For the text-containing cell, return its midpoint in (X, Y) coordinate format. 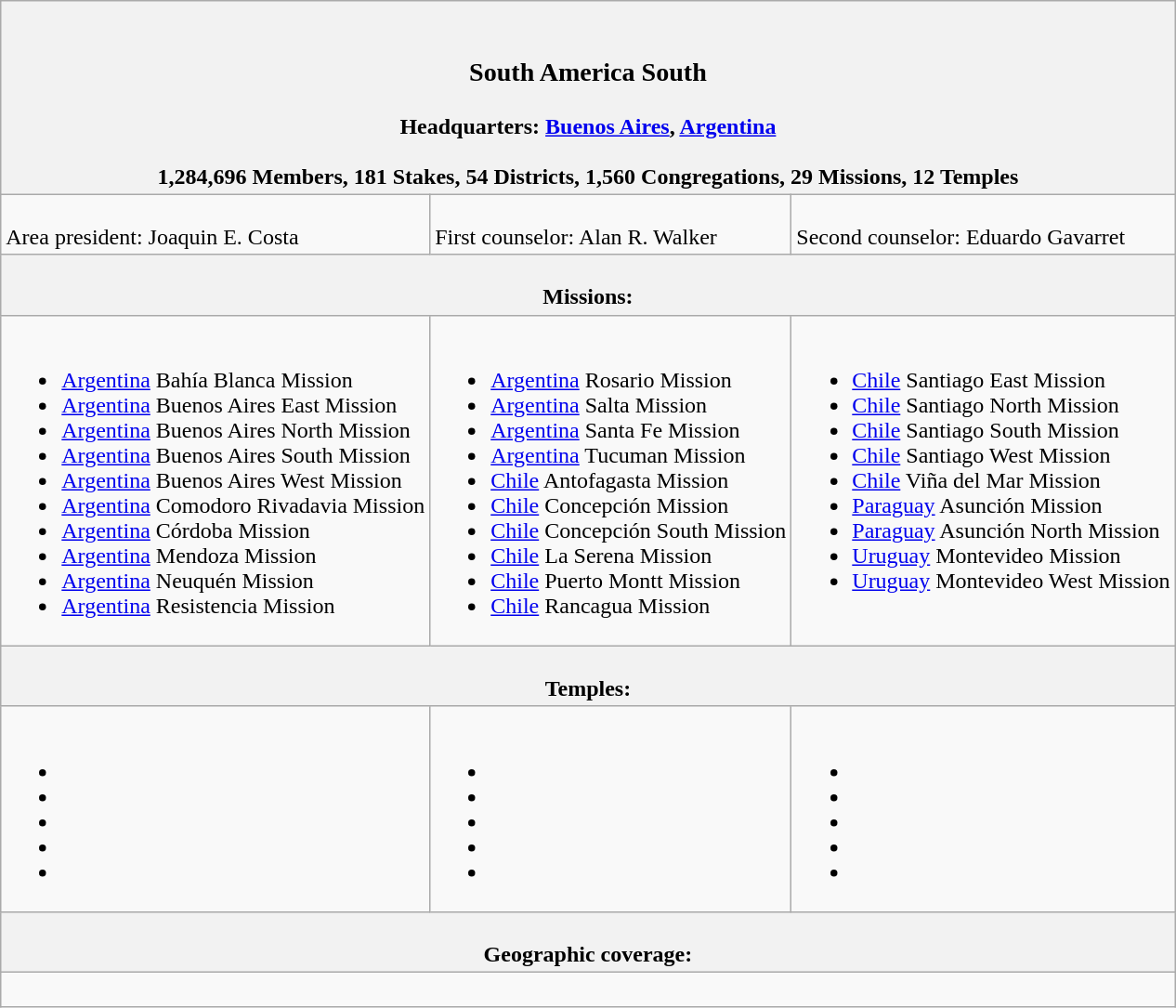
Geographic coverage: (588, 942)
Temples: (588, 676)
Area president: Joaquin E. Costa (216, 225)
First counselor: Alan R. Walker (611, 225)
South America SouthHeadquarters: Buenos Aires, Argentina1,284,696 Members, 181 Stakes, 54 Districts, 1,560 Congregations, 29 Missions, 12 Temples (588, 98)
Missions: (588, 284)
Second counselor: Eduardo Gavarret (983, 225)
